Locate the cell with the specified text and output its (X, Y) center coordinate. 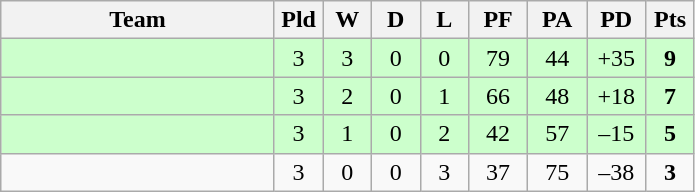
–38 (616, 172)
Pts (670, 20)
Team (138, 20)
5 (670, 134)
L (444, 20)
44 (558, 58)
66 (498, 96)
D (396, 20)
–15 (616, 134)
PA (558, 20)
79 (498, 58)
9 (670, 58)
48 (558, 96)
7 (670, 96)
+18 (616, 96)
42 (498, 134)
PF (498, 20)
75 (558, 172)
Pld (298, 20)
37 (498, 172)
+35 (616, 58)
57 (558, 134)
W (348, 20)
PD (616, 20)
